Provide the [X, Y] coordinate of the cell's center where the given text is located.  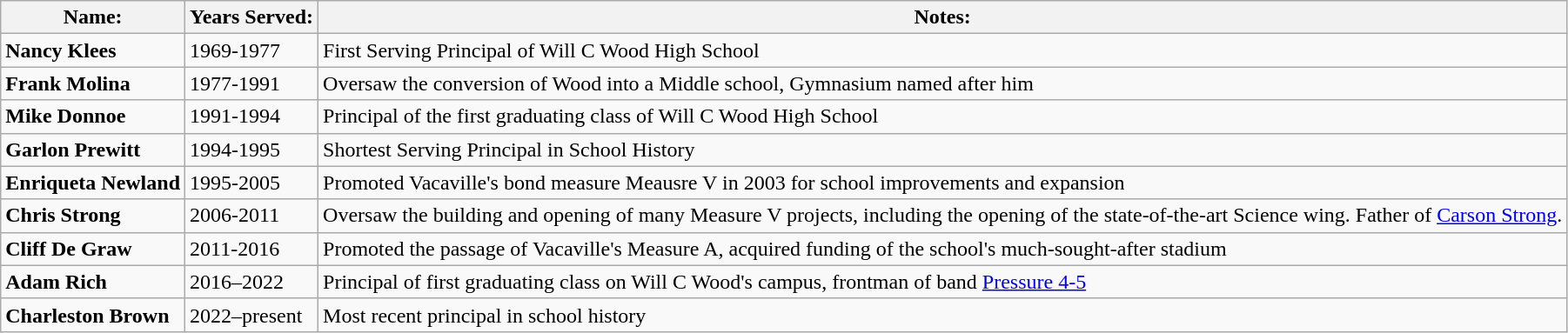
Shortest Serving Principal in School History [943, 150]
2022–present [252, 315]
1977-1991 [252, 83]
Frank Molina [93, 83]
1994-1995 [252, 150]
Promoted Vacaville's bond measure Meausre V in 2003 for school improvements and expansion [943, 183]
Notes: [943, 17]
Adam Rich [93, 282]
Name: [93, 17]
1969-1977 [252, 50]
Mike Donnoe [93, 117]
1995-2005 [252, 183]
Enriqueta Newland [93, 183]
2016–2022 [252, 282]
Promoted the passage of Vacaville's Measure A, acquired funding of the school's much-sought-after stadium [943, 249]
Principal of the first graduating class of Will C Wood High School [943, 117]
Nancy Klees [93, 50]
Oversaw the building and opening of many Measure V projects, including the opening of the state-of-the-art Science wing. Father of Carson Strong. [943, 216]
Years Served: [252, 17]
2006-2011 [252, 216]
First Serving Principal of Will C Wood High School [943, 50]
Garlon Prewitt [93, 150]
Most recent principal in school history [943, 315]
Chris Strong [93, 216]
Principal of first graduating class on Will C Wood's campus, frontman of band Pressure 4-5 [943, 282]
2011-2016 [252, 249]
Charleston Brown [93, 315]
1991-1994 [252, 117]
Cliff De Graw [93, 249]
Oversaw the conversion of Wood into a Middle school, Gymnasium named after him [943, 83]
